Output the [X, Y] coordinate of the center of the cell containing the given text.  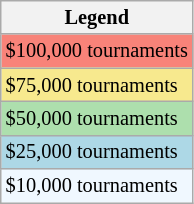
$100,000 tournaments [97, 51]
Legend [97, 17]
$10,000 tournaments [97, 186]
$75,000 tournaments [97, 85]
$50,000 tournaments [97, 118]
$25,000 tournaments [97, 152]
